For the text-containing cell, return its midpoint in (X, Y) coordinate format. 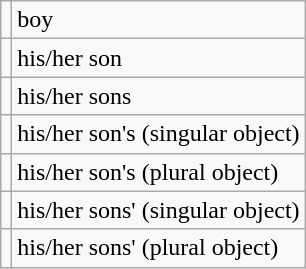
his/her sons (158, 96)
his/her son's (singular object) (158, 134)
boy (158, 20)
his/her son's (plural object) (158, 172)
his/her sons' (plural object) (158, 248)
his/her son (158, 58)
his/her sons' (singular object) (158, 210)
